Determine the (X, Y) coordinate at the center of the cell enclosing the given text.  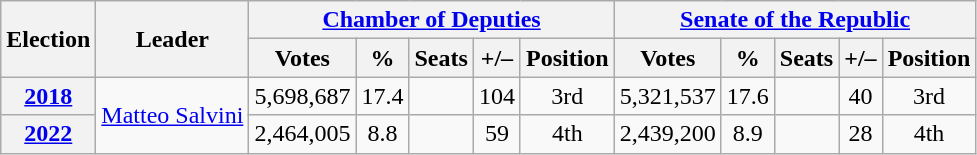
2022 (48, 134)
2,464,005 (302, 134)
28 (860, 134)
2,439,200 (668, 134)
17.4 (382, 96)
8.9 (748, 134)
5,698,687 (302, 96)
17.6 (748, 96)
59 (496, 134)
8.8 (382, 134)
Leader (172, 39)
Election (48, 39)
Matteo Salvini (172, 115)
5,321,537 (668, 96)
Chamber of Deputies (432, 20)
104 (496, 96)
2018 (48, 96)
Senate of the Republic (795, 20)
40 (860, 96)
